Detect which cell encompasses the target text, then output its (X, Y) center coordinate. 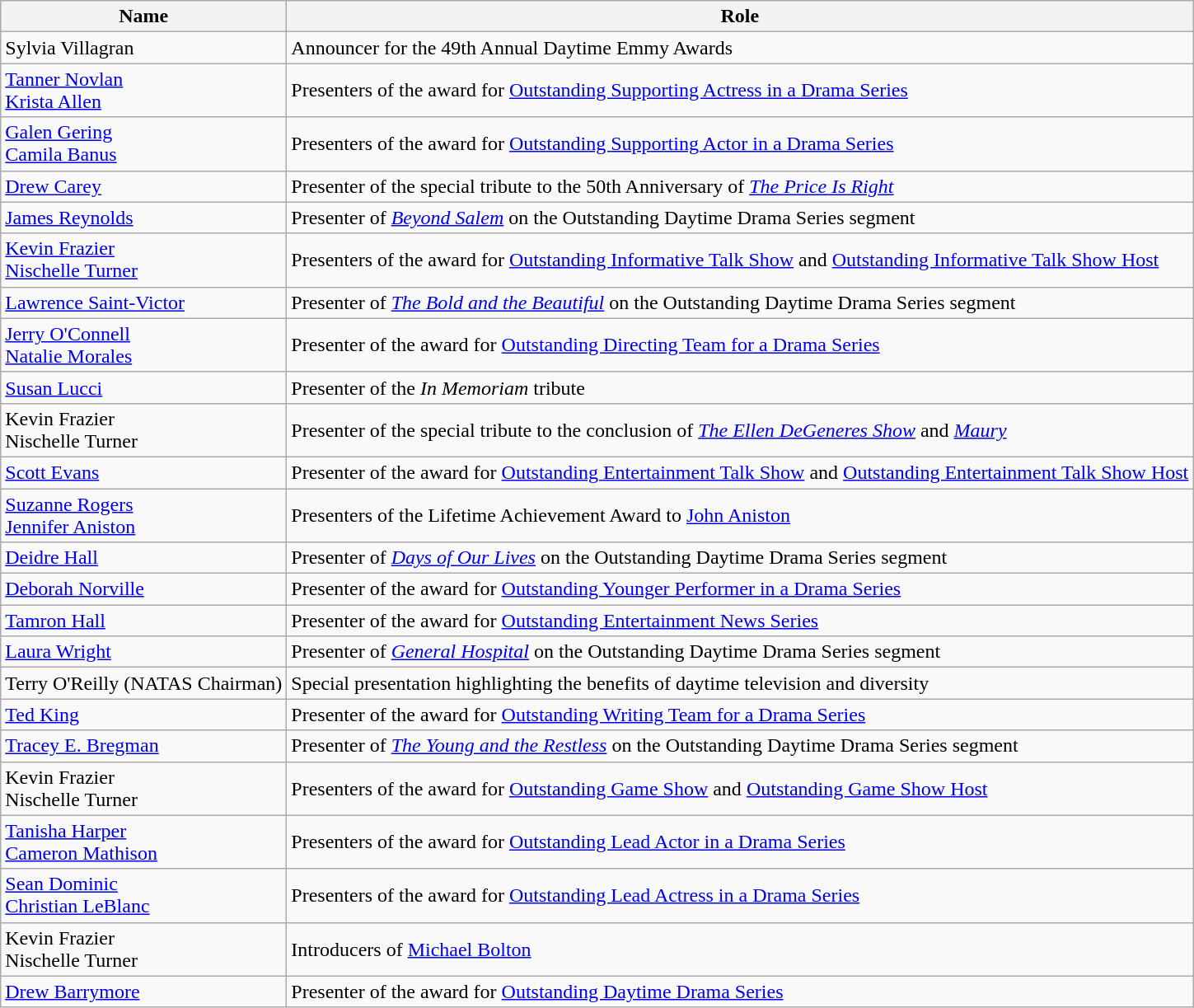
Presenter of Days of Our Lives on the Outstanding Daytime Drama Series segment (740, 558)
Kevin FrazierNischelle Turner (143, 260)
Tanisha Harper Cameron Mathison (143, 842)
Drew Barrymore (143, 992)
Lawrence Saint-Victor (143, 302)
Presenters of the award for Outstanding Lead Actress in a Drama Series (740, 895)
Presenters of the award for Outstanding Informative Talk Show and Outstanding Informative Talk Show Host (740, 260)
Introducers of Michael Bolton (740, 949)
Presenters of the award for Outstanding Supporting Actor in a Drama Series (740, 143)
Jerry O'Connell Natalie Morales (143, 345)
Ted King (143, 715)
Name (143, 16)
Presenter of the award for Outstanding Entertainment Talk Show and Outstanding Entertainment Talk Show Host (740, 472)
Susan Lucci (143, 387)
Laura Wright (143, 652)
James Reynolds (143, 218)
Tracey E. Bregman (143, 746)
Presenters of the award for Outstanding Game Show and Outstanding Game Show Host (740, 788)
Presenter of General Hospital on the Outstanding Daytime Drama Series segment (740, 652)
Terry O'Reilly (NATAS Chairman) (143, 683)
Announcer for the 49th Annual Daytime Emmy Awards (740, 48)
Presenters of the award for Outstanding Supporting Actress in a Drama Series (740, 91)
Presenter of the award for Outstanding Writing Team for a Drama Series (740, 715)
Presenters of the award for Outstanding Lead Actor in a Drama Series (740, 842)
Deborah Norville (143, 589)
Presenter of the award for Outstanding Entertainment News Series (740, 621)
Presenter of The Bold and the Beautiful on the Outstanding Daytime Drama Series segment (740, 302)
Tanner Novlan Krista Allen (143, 91)
Presenter of the award for Outstanding Daytime Drama Series (740, 992)
Drew Carey (143, 186)
Suzanne Rogers Jennifer Aniston (143, 514)
Presenter of Beyond Salem on the Outstanding Daytime Drama Series segment (740, 218)
Deidre Hall (143, 558)
Presenters of the Lifetime Achievement Award to John Aniston (740, 514)
Presenter of the award for Outstanding Directing Team for a Drama Series (740, 345)
Tamron Hall (143, 621)
Sean Dominic Christian LeBlanc (143, 895)
Presenter of The Young and the Restless on the Outstanding Daytime Drama Series segment (740, 746)
Role (740, 16)
Presenter of the award for Outstanding Younger Performer in a Drama Series (740, 589)
Sylvia Villagran (143, 48)
Presenter of the special tribute to the conclusion of The Ellen DeGeneres Show and Maury (740, 430)
Special presentation highlighting the benefits of daytime television and diversity (740, 683)
Presenter of the special tribute to the 50th Anniversary of The Price Is Right (740, 186)
Galen Gering Camila Banus (143, 143)
Scott Evans (143, 472)
Presenter of the In Memoriam tribute (740, 387)
